Return [x, y] of the center of cell containing provided text 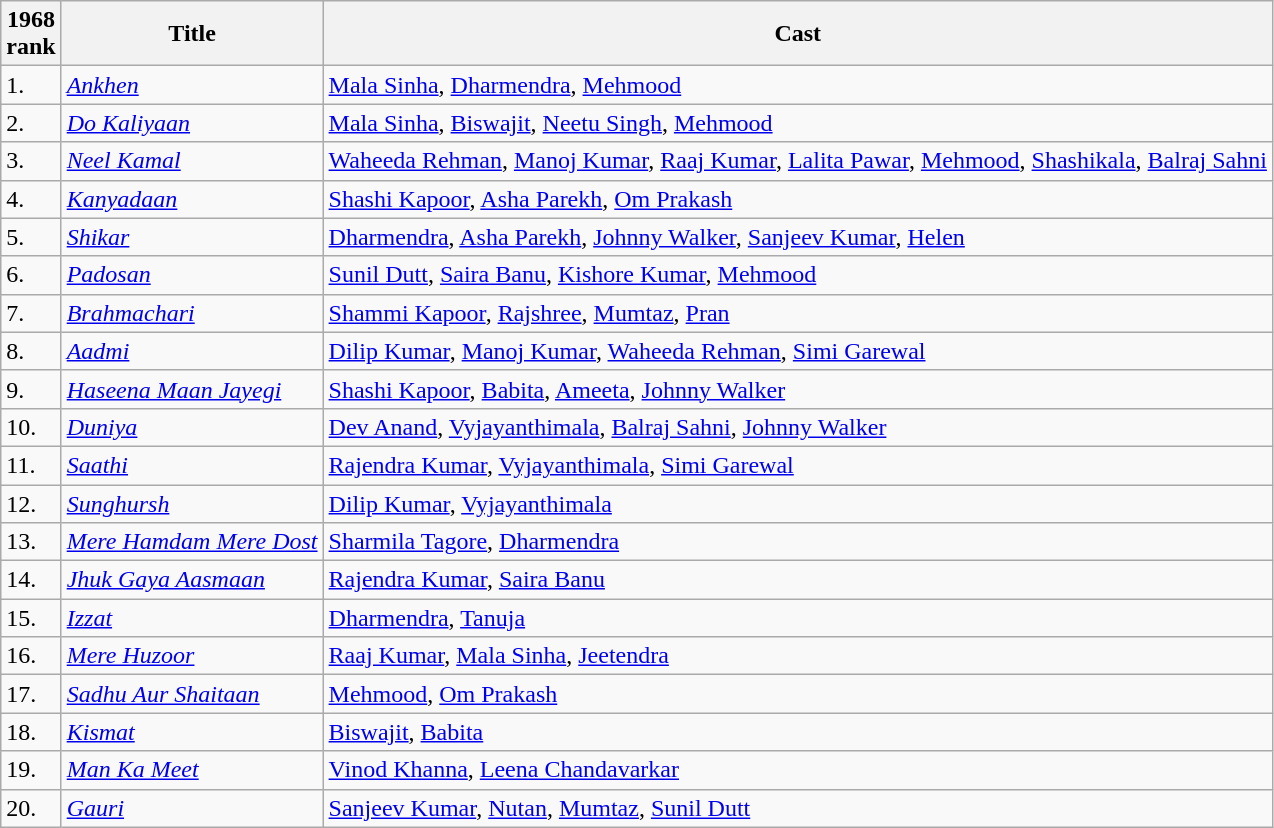
Saathi [192, 465]
14. [31, 580]
20. [31, 808]
Sunghursh [192, 503]
Duniya [192, 427]
5. [31, 237]
Sharmila Tagore, Dharmendra [798, 542]
Aadmi [192, 351]
Shammi Kapoor, Rajshree, Mumtaz, Pran [798, 313]
8. [31, 351]
Jhuk Gaya Aasmaan [192, 580]
Izzat [192, 618]
Mala Sinha, Biswajit, Neetu Singh, Mehmood [798, 123]
17. [31, 694]
15. [31, 618]
Neel Kamal [192, 161]
6. [31, 275]
10. [31, 427]
Raaj Kumar, Mala Sinha, Jeetendra [798, 656]
1. [31, 85]
16. [31, 656]
Sadhu Aur Shaitaan [192, 694]
Mere Huzoor [192, 656]
Man Ka Meet [192, 770]
12. [31, 503]
Dharmendra, Asha Parekh, Johnny Walker, Sanjeev Kumar, Helen [798, 237]
Vinod Khanna, Leena Chandavarkar [798, 770]
Dev Anand, Vyjayanthimala, Balraj Sahni, Johnny Walker [798, 427]
Biswajit, Babita [798, 732]
Do Kaliyaan [192, 123]
Dharmendra, Tanuja [798, 618]
Mere Hamdam Mere Dost [192, 542]
11. [31, 465]
Padosan [192, 275]
Cast [798, 34]
18. [31, 732]
Sanjeev Kumar, Nutan, Mumtaz, Sunil Dutt [798, 808]
Brahmachari [192, 313]
7. [31, 313]
Kanyadaan [192, 199]
9. [31, 389]
Sunil Dutt, Saira Banu, Kishore Kumar, Mehmood [798, 275]
Rajendra Kumar, Vyjayanthimala, Simi Garewal [798, 465]
1968rank [31, 34]
Dilip Kumar, Manoj Kumar, Waheeda Rehman, Simi Garewal [798, 351]
Ankhen [192, 85]
Haseena Maan Jayegi [192, 389]
Title [192, 34]
Mala Sinha, Dharmendra, Mehmood [798, 85]
3. [31, 161]
Shashi Kapoor, Asha Parekh, Om Prakash [798, 199]
Shashi Kapoor, Babita, Ameeta, Johnny Walker [798, 389]
Shikar [192, 237]
19. [31, 770]
Dilip Kumar, Vyjayanthimala [798, 503]
13. [31, 542]
4. [31, 199]
Gauri [192, 808]
Kismat [192, 732]
Mehmood, Om Prakash [798, 694]
2. [31, 123]
Waheeda Rehman, Manoj Kumar, Raaj Kumar, Lalita Pawar, Mehmood, Shashikala, Balraj Sahni [798, 161]
Rajendra Kumar, Saira Banu [798, 580]
